Locate the cell with the specified text and output its [X, Y] center coordinate. 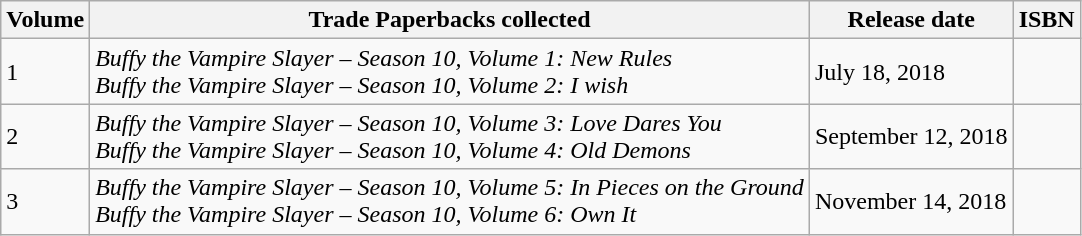
September 12, 2018 [911, 136]
2 [46, 136]
Trade Paperbacks collected [450, 20]
July 18, 2018 [911, 72]
Buffy the Vampire Slayer – Season 10, Volume 3: Love Dares YouBuffy the Vampire Slayer – Season 10, Volume 4: Old Demons [450, 136]
Buffy the Vampire Slayer – Season 10, Volume 1: New RulesBuffy the Vampire Slayer – Season 10, Volume 2: I wish [450, 72]
ISBN [1046, 20]
Release date [911, 20]
1 [46, 72]
3 [46, 202]
Buffy the Vampire Slayer – Season 10, Volume 5: In Pieces on the GroundBuffy the Vampire Slayer – Season 10, Volume 6: Own It [450, 202]
November 14, 2018 [911, 202]
Volume [46, 20]
